Locate the cell with the specified text and output its (x, y) center coordinate. 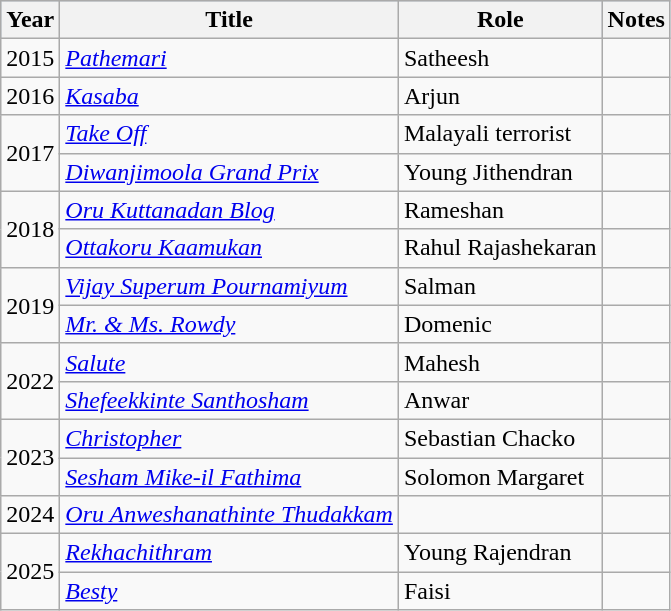
Young Rajendran (500, 553)
Christopher (230, 438)
Solomon Margaret (500, 477)
Notes (636, 20)
Young Jithendran (500, 172)
Faisi (500, 591)
Besty (230, 591)
Kasaba (230, 96)
Sesham Mike-il Fathima (230, 477)
Year (30, 20)
2024 (30, 515)
Diwanjimoola Grand Prix (230, 172)
Title (230, 20)
Rameshan (500, 210)
2015 (30, 58)
Satheesh (500, 58)
Sebastian Chacko (500, 438)
2017 (30, 153)
Domenic (500, 324)
Malayali terrorist (500, 134)
2016 (30, 96)
Oru Anweshanathinte Thudakkam (230, 515)
2025 (30, 572)
Rekhachithram (230, 553)
Ottakoru Kaamukan (230, 248)
Vijay Superum Pournamiyum (230, 286)
Salute (230, 362)
Oru Kuttanadan Blog (230, 210)
Anwar (500, 400)
2022 (30, 381)
Mahesh (500, 362)
Pathemari (230, 58)
Mr. & Ms. Rowdy (230, 324)
Salman (500, 286)
Rahul Rajashekaran (500, 248)
Take Off (230, 134)
Role (500, 20)
2023 (30, 457)
Shefeekkinte Santhosham (230, 400)
2018 (30, 229)
2019 (30, 305)
Arjun (500, 96)
